Provide the (X, Y) coordinate of the cell's center where the given text is located.  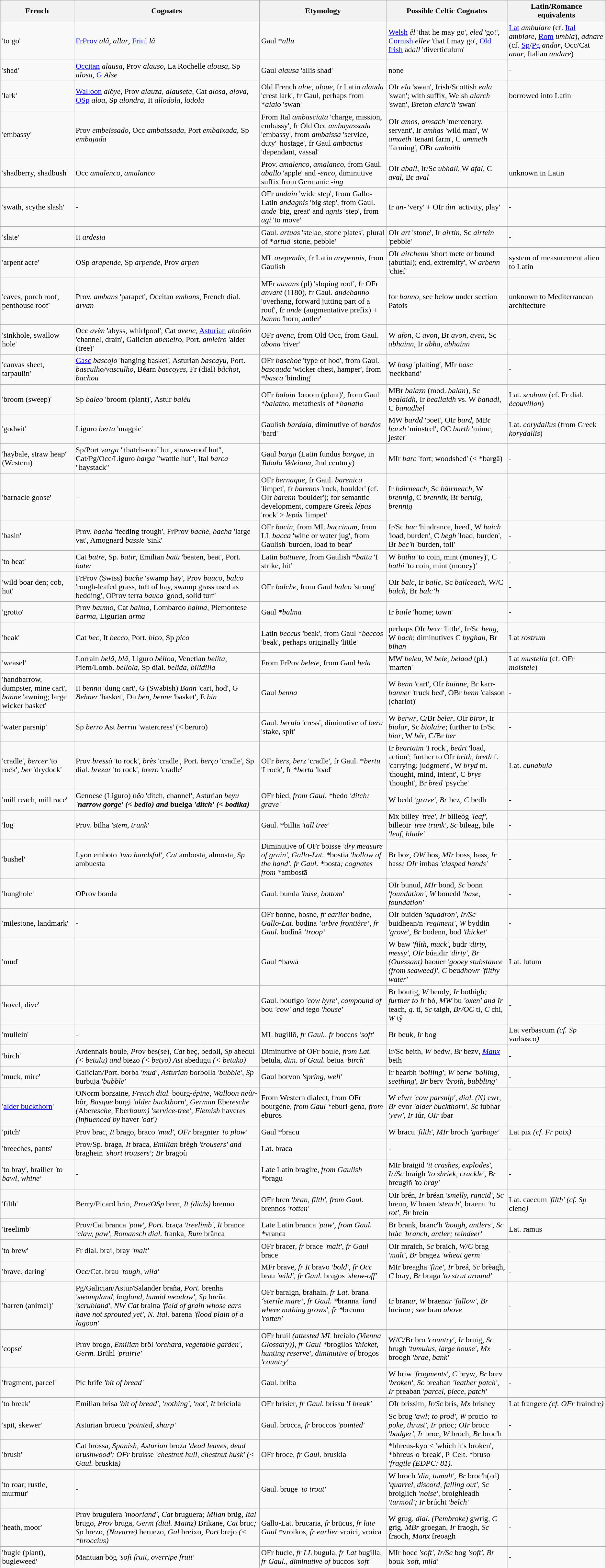
OFr baraign, brahain, fr Lat. brana ‘sterile mare’, fr Gaul. *branna 'land where nothing grows', fr *brenno 'rotten' (323, 1305)
It ardesia (166, 237)
OFr balche, from Gaul balco 'strong' (323, 587)
OFr broce, fr Gaul. bruskia (323, 1455)
Prov bressà 'to rock', brès 'cradle', Port. berço 'cradle', Sp dial. brezar 'to rock', brezo 'cradle' (166, 765)
W briw 'fragments', C bryw, Br brev 'broken', Sc breaban 'leather patch', Ir preaban 'parcel, piece, patch' (447, 1383)
OFr balain 'broom (plant)', from Gaul *balatno, metathesis of *banatlo (323, 399)
Occ amalenco, amalanco (166, 173)
Welsh êl 'that he may go', eled 'go!', Cornish ellev 'that I may go', Old Irish adall 'diverticulum' (447, 41)
'breeches, pants' (37, 1149)
Gaul benna (323, 693)
Latin beccus 'beak', from Gaul *beccos 'beak', perhaps originally 'little' (323, 637)
OIr buiden 'squadron', Ir/Sc buidhean/n 'regiment', W byddin 'grove', Br bodenn, bod 'thicket' (447, 923)
Gaul *balma (323, 612)
Prov baumo, Cat balma, Lombardo balma, Piemontese barma, Ligurian arma (166, 612)
OIr elu 'swan', Irish/Scottish eala 'swan'; with suffix, Welsh alarch 'swan', Breton alarc'h 'swan' (447, 96)
OIr art 'stone', Ir airtín, Sc airtein 'pebble' (447, 237)
W bedd 'grave', Br bez, C bedh (447, 800)
W bathu 'to coin, mint (money)', C bathi 'to coin, mint (money)' (447, 561)
Gaul. artuas 'stelae, stone plates', plural of *artuā 'stone, pebble' (323, 237)
Asturian bruecu 'pointed, sharp' (166, 1425)
Emilian brisa 'bit of bread', 'nothing', 'not', It briciola (166, 1404)
'birch' (37, 1055)
Gaul. *billia 'tall tree' (323, 825)
Ardennais boule, Prov bes(se), Cat beç, bedoll, Sp abedul (< betulu) and biezo (< betyo) Ast abedugu (< betuko) (166, 1055)
MW beleu, W bele, belaod (pl.) 'marten' (447, 663)
Ir bearbh 'boiling', W berw 'boiling, seething', Br berv 'broth, bubbling' (447, 1077)
Gaul. brocca, fr broccos 'pointed' (323, 1425)
Latin battuere, from Gaulish *battu 'I strike, hit' (323, 561)
'slate' (37, 237)
FrProv alâ, allar, Friul lâ (166, 41)
Gaul borvon 'spring, well' (323, 1077)
'log' (37, 825)
'lark' (37, 96)
W broch 'din, tumult', Br broc'h(ad) 'quarrel, discord, falling out', Sc broiglich 'noise', broighleadh 'turmoil'; Ir brúcht 'belch' (447, 1489)
Berry/Picard brin, Prov/OSp bren, It (dials) brenno (166, 1204)
MBr balazn (mod. balan), Sc bealaidh, Ir beallaidh vs. W banadl, C banadhel (447, 399)
Old French aloe, aloue, fr Latin alauda 'crest lark', fr Gaul, perhaps from *alaio 'swan' (323, 96)
Gaul. briba (323, 1383)
Br brank, branc'h 'bough, antlers', Sc bràc 'branch, antler; reindeer' (447, 1229)
Lat. corydallus (from Greek korydallis) (557, 429)
Mantuan bög 'soft fruit, overripe fruit' (166, 1557)
'grotto' (37, 612)
Cat bec, It becco, Port. bico, Sp pico (166, 637)
'bushel' (37, 859)
Ir/Sc beith, W bedw, Br bezv, Manx beih (447, 1055)
'sinkhole, swallow hole' (37, 339)
Gaul *allu (323, 41)
'muck, mire' (37, 1077)
Prov embeissado, Occ ambaissada, Port embaixada, Sp embajada (166, 134)
Lat. lutum (557, 962)
MIr breagha 'fine', Ir breá, Sc brèagh, C bray, Br braga 'to strut around' (447, 1271)
OFr andain 'wide step', from Gallo-Latin andagnis 'big step', from Gaul. ande 'big, great' and agnis 'step', from agi 'to move' (323, 207)
Lat. ramus (557, 1229)
OFr bonne, bosne, fr earlier bodne, Gallo-Lat. bodina ‘arbre frontière’, fr Gaul. bodînâ ‘troop’ (323, 923)
'to roar; rustle, murmur' (37, 1489)
Prov. amalenco, amalanco, from Gaul. aballo 'apple' and -enco, diminutive suffix from Germanic -ing (323, 173)
MFr brave, fr It bravo 'bold', fr Occ brau 'wild', fr Gaul. bragos 'show-off' (323, 1271)
Lat frangere (cf. OFr fraindre) (557, 1404)
Gaul. bunda 'base, bottom' (323, 894)
Prov. bilha 'stem, trunk' (166, 825)
'bunghole' (37, 894)
OFr bren 'bran, filth', from Gaul. brennos 'rotten' (323, 1204)
'barnacle goose' (37, 497)
OFr bers, berz 'cradle', fr Gaul. *bertu 'I rock', fr *berta 'load' (323, 765)
Gasc bascojo 'hanging basket', Asturian bascayu, Port. basculho/vasculho, Béarn bascoyes, Fr (dial) bâchot, bachou (166, 369)
'haybale, straw heap' (Western) (37, 459)
Cognates (166, 11)
OFr bracer, fr brace 'malt', fr Gaul brace (323, 1250)
ML arependis, fr Latin arepennis, from Gaulish (323, 262)
Lat ambulare (cf. Ital ambiare, Rom umbla), adnare (cf. Sp/Pg andar, Occ/Cat anar, Italian andare) (557, 41)
'basin' (37, 536)
'eaves, porch roof, penthouse roof' (37, 301)
*bhreus-kyo < 'which it's broken', *bhreus-o 'break', P-Celt. *bruso 'fragile (EDPC: 81). (447, 1455)
'handbarrow, dumpster, mine cart', banne 'awning; large wicker basket' (37, 693)
OFr avenc, from Old Occ, from Gaul. abona 'river' (323, 339)
system of measurement alien to Latin (557, 262)
French (37, 11)
OIr amos, amsach 'mercenary, servant', Ir amhas 'wild man', W amaeth 'tenant farm', C ammeth 'farming', OBr ambaith (447, 134)
Latin/Romanceequivalents (557, 11)
OIr brén, Ir bréan 'smelly, rancid', Sc breun, W braen 'stench', braenu 'to rot', Br brein (447, 1204)
OSp arapende, Sp arpende, Prov arpen (166, 262)
Ir an- 'very' + OIr áin 'activity, play' (447, 207)
'mullein' (37, 1035)
'weasel' (37, 663)
Lat. braca (323, 1149)
Gaul alausa 'allis shad' (323, 71)
Br beuk, Ir bog (447, 1035)
Gaulish bardala, diminutive of bardos 'bard' (323, 429)
W grug, dial. (Pembroke) gwrig, C grig, MBr groegan, Ir fraogh, Sc fraoch, Manx freoagh (447, 1528)
OIr mraich, Sc braich, W/C brag 'malt', Br bragez 'wheat germ' (447, 1250)
OIr balc, Ir bailc, Sc bailceach, W/C balch, Br balc’h (447, 587)
OFr bruil (attested ML breialo (Vienna Glossary)), fr Gaul *brogilos 'thicket, hunting reserve', diminutive of brogos 'country' (323, 1349)
Br boz, OW bos, MIr boss, bass, Ir bass; OIr imbas 'clasped hands' (447, 859)
Prov brac, It brago, braco 'mud', OFr bragnier 'to plow' (166, 1132)
Prov. ambans 'parapet', Occitan embans, French dial. arvan (166, 301)
'mud' (37, 962)
Lat rostrum (557, 637)
for banno, see below under section Patois (447, 301)
Gaul. boutigo 'cow byre', compound of bou 'cow' and tego 'house' (323, 1005)
Lat pix (cf. Fr poix) (557, 1132)
'spit, skewer' (37, 1425)
W bracu 'filth', MIr broch 'garbage' (447, 1132)
Diminutive of OFr boule, from Lat. betula, dim. of Gaul. betua 'birch' (323, 1055)
Sp/Port varga "thatch-roof hut, straw-roof hut", Cat/Pg/Occ/Liguro barga "wattle hut", Ital barca "haystack" (166, 459)
'to brew' (37, 1250)
'treelimb' (37, 1229)
Lat mustella (cf. OFr moistele) (557, 663)
Ir branar, W braenar 'fallow', Br breinar; see bran above (447, 1305)
Walloon alôye, Prov alauza, alauseta, Cat alosa, alova, OSp aloa, Sp alondra, It allodola, lodola (166, 96)
Prov. bacha 'feeding trough', FrProv bachè, bacha 'large vat', Amognard bassie 'sink' (166, 536)
Ir báirneach, Sc bàirneach, W brennig, C brennik, Br bernig, brennig (447, 497)
'filth' (37, 1204)
W afon, C avon, Br avon, aven, Sc abhainn, Ir abha, abhainn (447, 339)
W/C/Br bro 'country', Ir bruig, Sc brugh 'tumulus, large house', Mx broogh 'brae, bank' (447, 1349)
OIr airchenn 'short mete or bound (abuttal); end, extremity', W arbenn 'chief' (447, 262)
Gaul bargā (Latin fundus bargae, in Tabula Veleiana, 2nd century) (323, 459)
Ir/Sc bac 'hindrance, heed', W baich 'load, burden', C begh 'load, burden', Br bec'h 'burden, toil' (447, 536)
OFr baschoe 'type of hod', from Gaul. bascauda 'wicker chest, hamper', from *basca 'binding' (323, 369)
W efwr 'cow parsnip', dial. (N) ewr, Br evor 'alder buckthorn', Sc iubhar 'yew', Ir iúr, OIr ibar (447, 1107)
Gallo-Lat. brucaria, fr brūcus, fr late Gaul *vroikos, fr earlier vroici, vroica (323, 1528)
Gaul *bracu (323, 1132)
Gaul. bruge 'to troat' (323, 1489)
Cat batre, Sp. batir, Emilian batü 'beaten, beat', Port. bater (166, 561)
Cat brossa, Spanish, Asturian broza 'dead leaves, dead brushwood'; OFr bruisse 'chestnut hull, chestnut husk' (< Gaul. bruskia) (166, 1455)
Liguro berta 'magpie' (166, 429)
'heath, moor' (37, 1528)
'bugle (plant), bugleweed' (37, 1557)
'milestone, landmark' (37, 923)
OProv bonda (166, 894)
W benn 'cart', OIr buinne, Br karr-banner 'truck bed', OBr benn 'caisson (chariot)' (447, 693)
MIr bocc 'soft', Ir/Sc bog 'soft', Br bouk 'soft, mild' (447, 1557)
Diminutive of OFr boisse 'dry measure of grain', Gallo-Lat. *bostia 'hollow of the hand', fr Gaul. *bosta; cognates from *ambostā (323, 859)
Occitan alausa, Prov alauso, La Rochelle alousa, Sp alosa, G Alse (166, 71)
MIr braigid 'it crashes, explodes', Ir/Sc braigh 'to shriek, crackle', Br breugiñ 'to bray' (447, 1174)
Lyon emboto 'two handsful', Cat ambosta, almosta, Sp ambuesta (166, 859)
'to bray', brailler 'to bawl, whine' (37, 1174)
OIr brissim, Ir/Sc bris, Mx brishey (447, 1404)
OIr aball, Ir/Sc ubhall, W afal, C aval, Br aval (447, 173)
Prov brogo, Emilian bröl 'orchard, vegetable garden', Germ. Brühl 'prairie' (166, 1349)
'alder buckthorn' (37, 1107)
Occ/Cat. brau 'tough, wild' (166, 1271)
Prov/Sp. braga, It braca, Emilian brêgh 'trousers' and braghein 'short trousers'; Br bragoù (166, 1149)
OFr brisier, fr Gaul. brissu 'I break' (323, 1404)
'swath, scythe slash' (37, 207)
'to go' (37, 41)
'pitch' (37, 1132)
MIr barc 'fort; woodshed' (< *bargā) (447, 459)
Pic brife 'bit of bread' (166, 1383)
Etymology (323, 11)
Br boutig, W beudy, Ir bothigh; further to Ir bó, MW bu 'oxen' and Ir teach, g. tí, Sc taigh, Br/OC ti, C chi, W tŷ (447, 1005)
W baw 'filth, muck', budr 'dirty, messy', OIr búaidir 'dirty', Br (Ouessant) baouer 'gooey stubstance (from seaweed)', C beudhowr 'filthy water' (447, 962)
'water parsnip' (37, 727)
From Western dialect, from OFr bourgène, from Gaul *eburi-gena, from eburos (323, 1107)
Prov/Cat branca 'paw', Port. braça 'treelimb', It brance 'claw, paw', Romansch dial. franka, Rum brânca (166, 1229)
'embassy' (37, 134)
Fr dial. brai, bray 'malt' (166, 1250)
Lat. caecum 'filth' (cf. Sp cieno) (557, 1204)
OIr bunud, MIr bond, Sc bonn 'foundation', W bonedd 'base, foundation' (447, 894)
MW bardd 'poet', OIr bard, MBr barzh 'minstrel', OC barth 'mime, jester' (447, 429)
OFr bucle, fr LL bugula, fr Lat bugīlla, fr Gaul., diminutive of buccos 'soft' (323, 1557)
'barren (animal)' (37, 1305)
From FrPov belete, from Gaul bela (323, 663)
'mill reach, mill race' (37, 800)
'cradle', bercer 'to rock', ber 'drydock' (37, 765)
borrowed into Latin (557, 96)
'brush' (37, 1455)
'beak' (37, 637)
'to break' (37, 1404)
Late Latin bragire, from Gaulish *bragu (323, 1174)
'broom (sweep)' (37, 399)
Sp baleo 'broom (plant)', Astur baléu (166, 399)
Lat. cunabula (557, 765)
W berwr, C/Br beler, OIr biror, Ir biolar, Sc biolaire; further to Ir/Sc bior, W bêr, C/Br ber (447, 727)
W basg 'plaiting', MIr basc 'neckband' (447, 369)
Mx billey 'tree', Ir billeóg 'leaf', billeoir 'tree trunk', Sc bileag, bile 'leaf, blade' (447, 825)
Gaul. berula 'cress', diminutive of beru 'stake, spit' (323, 727)
none (447, 71)
OFr bied, from Gaul. *bedo 'ditch; grave' (323, 800)
perhaps OIr becc 'little', Ir/Sc beag, W bach; diminutives C byghan, Br bihan (447, 637)
unknown in Latin (557, 173)
Genoese (Liguro) bëo 'ditch, channel', Asturian beyu 'narrow gorge' (< bedio) and buelga 'ditch' (< bodika) (166, 800)
Gaul *bawā (323, 962)
Ir baile 'home; town' (447, 612)
'to beat' (37, 561)
Late Latin branca 'paw', from Gaul. *vranca (323, 1229)
'arpent acre' (37, 262)
'shadberry, shadbush' (37, 173)
Occ avèn 'abyss, whirlpool', Cat avenc, Asturian aboñón 'channel, drain', Galician abeneiro, Port. amieiro 'alder (tree)' (166, 339)
'copse' (37, 1349)
OFr bacin, from ML baccinum, from LL bacca 'wine or water jug', from Gaulish 'burden, load to bear' (323, 536)
Galician/Port. borba 'mud', Asturian borbolla 'bubble', Sp burbuja 'bubble' (166, 1077)
Lat. scobum (cf. Fr dial. écouvillon) (557, 399)
'hovel, dive' (37, 1005)
Lat verbascum (cf. Sp varbasco) (557, 1035)
'canvas sheet, tarpaulin' (37, 369)
'brave, daring' (37, 1271)
Possible Celtic Cognates (447, 11)
'godwit' (37, 429)
Sp berro Ast berriu 'watercress' (< beruro) (166, 727)
ML bugillō, fr Gaul., fr boccos 'soft' (323, 1035)
'shad' (37, 71)
unknown to Mediterranean architecture (557, 301)
'fragment, parcel' (37, 1383)
It benna 'dung cart', G (Swabish) Bann 'cart, hod', G Behner 'basket', Du ben, benne 'basket', E bin (166, 693)
Lorrain belâ, blâ, Liguro bélloa, Venetian belita, Piem/Lomb. bellola, Sp dial. belida, bilidilla (166, 663)
Sc brog 'awl; to prod', W procio 'to poke, thrust', Ir prioc; OIr brocc 'badger', Ir broc, W broch, Br broc'h (447, 1425)
'wild boar den; cob, hut' (37, 587)
